Determine the [x, y] coordinate at the center of the cell enclosing the given text.  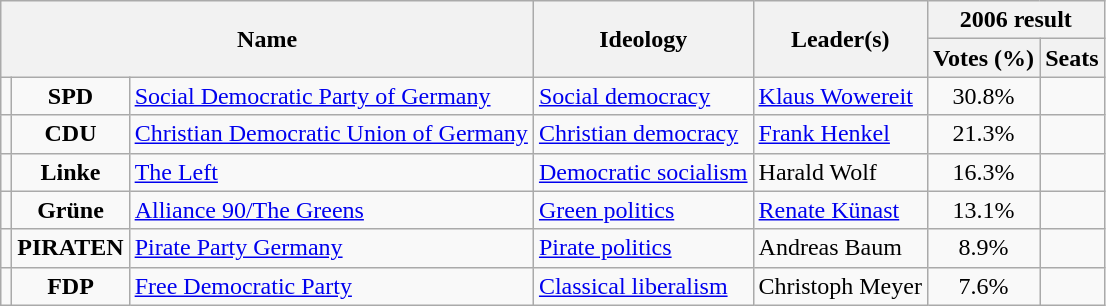
Votes (%) [983, 58]
Social Democratic Party of Germany [331, 96]
Alliance 90/The Greens [331, 210]
The Left [331, 172]
Ideology [643, 39]
SPD [70, 96]
Seats [1072, 58]
Name [268, 39]
Christoph Meyer [840, 286]
PIRATEN [70, 248]
16.3% [983, 172]
Renate Künast [840, 210]
21.3% [983, 134]
Christian Democratic Union of Germany [331, 134]
Frank Henkel [840, 134]
Pirate Party Germany [331, 248]
Linke [70, 172]
Social democracy [643, 96]
Leader(s) [840, 39]
Green politics [643, 210]
Classical liberalism [643, 286]
Democratic socialism [643, 172]
30.8% [983, 96]
FDP [70, 286]
Harald Wolf [840, 172]
2006 result [1016, 20]
Andreas Baum [840, 248]
Free Democratic Party [331, 286]
Klaus Wowereit [840, 96]
Grüne [70, 210]
Christian democracy [643, 134]
7.6% [983, 286]
Pirate politics [643, 248]
CDU [70, 134]
13.1% [983, 210]
8.9% [983, 248]
